Capture the cell that displays the provided text and extract its [x, y] central coordinate. 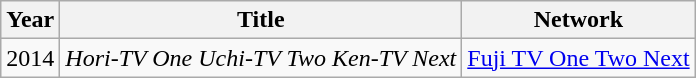
Network [578, 20]
Title [261, 20]
Hori-TV One Uchi-TV Two Ken-TV Next [261, 58]
Year [30, 20]
2014 [30, 58]
Fuji TV One Two Next [578, 58]
